Determine the (X, Y) coordinate at the center of the cell enclosing the given text.  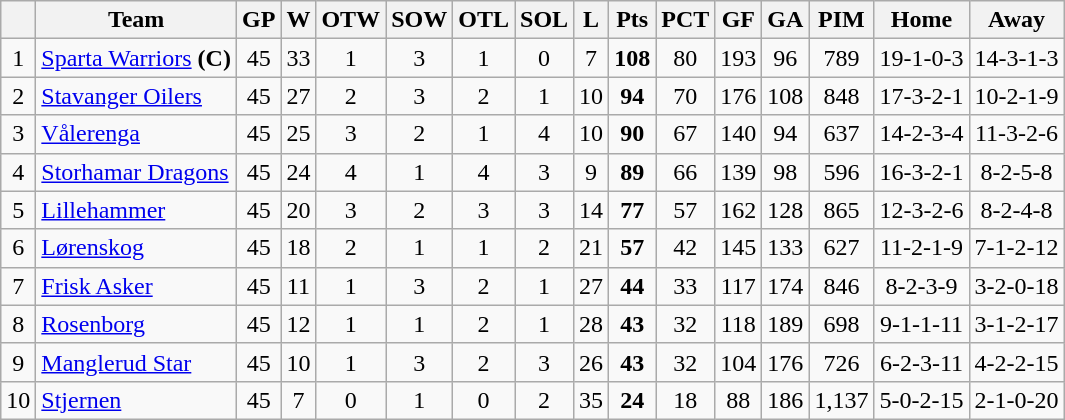
637 (842, 134)
W (298, 20)
Manglerud Star (136, 362)
3-1-2-17 (1016, 324)
162 (738, 210)
9-1-1-11 (922, 324)
16-3-2-1 (922, 172)
12 (298, 324)
28 (592, 324)
Lillehammer (136, 210)
GP (258, 20)
Vålerenga (136, 134)
11-3-2-6 (1016, 134)
GA (786, 20)
8-2-5-8 (1016, 172)
25 (298, 134)
77 (632, 210)
104 (738, 362)
11 (298, 286)
19-1-0-3 (922, 58)
865 (842, 210)
133 (786, 248)
Team (136, 20)
Home (922, 20)
PIM (842, 20)
89 (632, 172)
8-2-3-9 (922, 286)
Storhamar Dragons (136, 172)
3-2-0-18 (1016, 286)
846 (842, 286)
Pts (632, 20)
67 (686, 134)
8-2-4-8 (1016, 210)
35 (592, 400)
96 (786, 58)
80 (686, 58)
SOL (544, 20)
Lørenskog (136, 248)
Away (1016, 20)
42 (686, 248)
117 (738, 286)
118 (738, 324)
98 (786, 172)
Rosenborg (136, 324)
7-1-2-12 (1016, 248)
8 (18, 324)
20 (298, 210)
145 (738, 248)
186 (786, 400)
OTW (351, 20)
726 (842, 362)
128 (786, 210)
4-2-2-15 (1016, 362)
789 (842, 58)
SOW (420, 20)
OTL (484, 20)
44 (632, 286)
Stavanger Oilers (136, 96)
5-0-2-15 (922, 400)
11-2-1-9 (922, 248)
90 (632, 134)
12-3-2-6 (922, 210)
14 (592, 210)
189 (786, 324)
193 (738, 58)
848 (842, 96)
GF (738, 20)
698 (842, 324)
26 (592, 362)
174 (786, 286)
10-2-1-9 (1016, 96)
14-3-1-3 (1016, 58)
88 (738, 400)
Stjernen (136, 400)
6-2-3-11 (922, 362)
140 (738, 134)
21 (592, 248)
627 (842, 248)
L (592, 20)
1,137 (842, 400)
66 (686, 172)
Frisk Asker (136, 286)
17-3-2-1 (922, 96)
139 (738, 172)
596 (842, 172)
5 (18, 210)
PCT (686, 20)
2-1-0-20 (1016, 400)
Sparta Warriors (C) (136, 58)
14-2-3-4 (922, 134)
70 (686, 96)
6 (18, 248)
